Detect which cell encompasses the target text, then output its [X, Y] center coordinate. 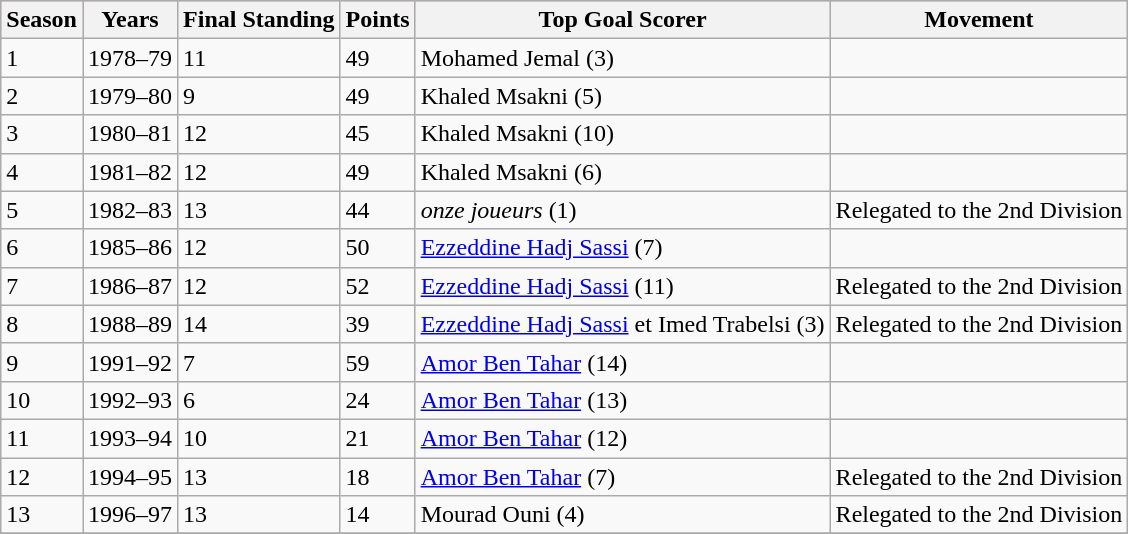
24 [378, 400]
Years [130, 20]
Amor Ben Tahar (13) [622, 400]
Points [378, 20]
1994–95 [130, 477]
45 [378, 134]
Khaled Msakni (5) [622, 96]
Ezzeddine Hadj Sassi (7) [622, 248]
Ezzeddine Hadj Sassi et Imed Trabelsi (3) [622, 324]
1981–82 [130, 172]
Khaled Msakni (6) [622, 172]
3 [42, 134]
21 [378, 438]
Top Goal Scorer [622, 20]
1 [42, 58]
44 [378, 210]
Ezzeddine Hadj Sassi (11) [622, 286]
2 [42, 96]
Amor Ben Tahar (14) [622, 362]
1986–87 [130, 286]
Final Standing [259, 20]
5 [42, 210]
4 [42, 172]
1993–94 [130, 438]
1978–79 [130, 58]
1985–86 [130, 248]
39 [378, 324]
59 [378, 362]
18 [378, 477]
Amor Ben Tahar (7) [622, 477]
Mourad Ouni (4) [622, 515]
52 [378, 286]
1979–80 [130, 96]
Season [42, 20]
onze joueurs (1) [622, 210]
Amor Ben Tahar (12) [622, 438]
Movement [979, 20]
50 [378, 248]
1992–93 [130, 400]
1980–81 [130, 134]
1996–97 [130, 515]
Khaled Msakni (10) [622, 134]
8 [42, 324]
1991–92 [130, 362]
Mohamed Jemal (3) [622, 58]
1982–83 [130, 210]
1988–89 [130, 324]
